Identify which cell holds the provided text, then report its (X, Y) central coordinate. 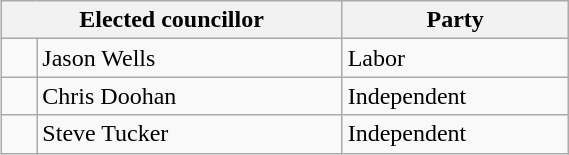
Elected councillor (172, 20)
Party (455, 20)
Chris Doohan (190, 96)
Jason Wells (190, 58)
Labor (455, 58)
Steve Tucker (190, 134)
